Identify which cell holds the provided text, then report its (X, Y) central coordinate. 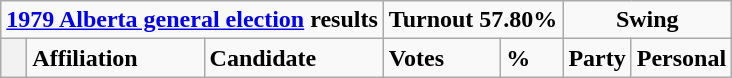
Party (597, 58)
Turnout 57.80% (473, 20)
Votes (442, 58)
Affiliation (116, 58)
Candidate (294, 58)
Personal (681, 58)
1979 Alberta general election results (192, 20)
Swing (648, 20)
% (532, 58)
